Extract the (X, Y) coordinate from the center of the cell holding the provided text.  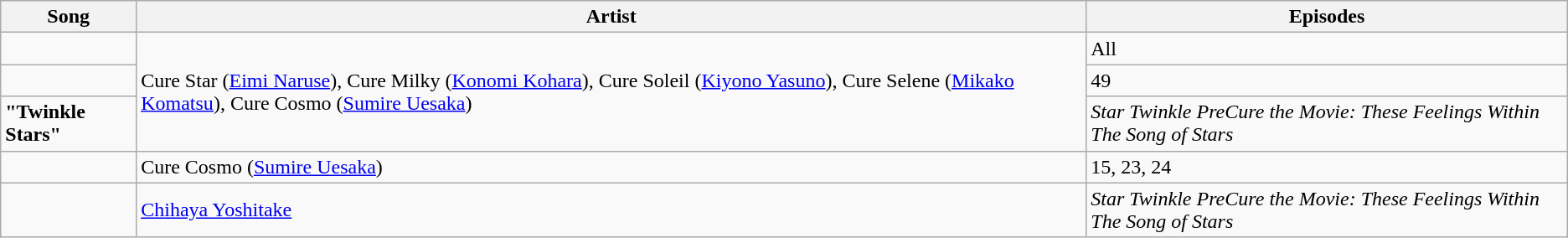
Artist (611, 17)
49 (1327, 80)
Song (69, 17)
Chihaya Yoshitake (611, 210)
Cure Cosmo (Sumire Uesaka) (611, 167)
Episodes (1327, 17)
All (1327, 49)
"Twinkle Stars" (69, 124)
Cure Star (Eimi Naruse), Cure Milky (Konomi Kohara), Cure Soleil (Kiyono Yasuno), Cure Selene (Mikako Komatsu), Cure Cosmo (Sumire Uesaka) (611, 92)
15, 23, 24 (1327, 167)
